Return the [x, y] coordinate for the center point of the cell that contains the specified text.  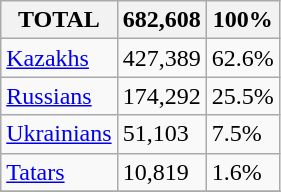
TOTAL [59, 20]
174,292 [162, 96]
62.6% [242, 58]
51,103 [162, 134]
Tatars [59, 172]
25.5% [242, 96]
Ukrainians [59, 134]
7.5% [242, 134]
Kazakhs [59, 58]
Russians [59, 96]
427,389 [162, 58]
10,819 [162, 172]
682,608 [162, 20]
1.6% [242, 172]
100% [242, 20]
